Identify which cell holds the provided text, then report its [x, y] central coordinate. 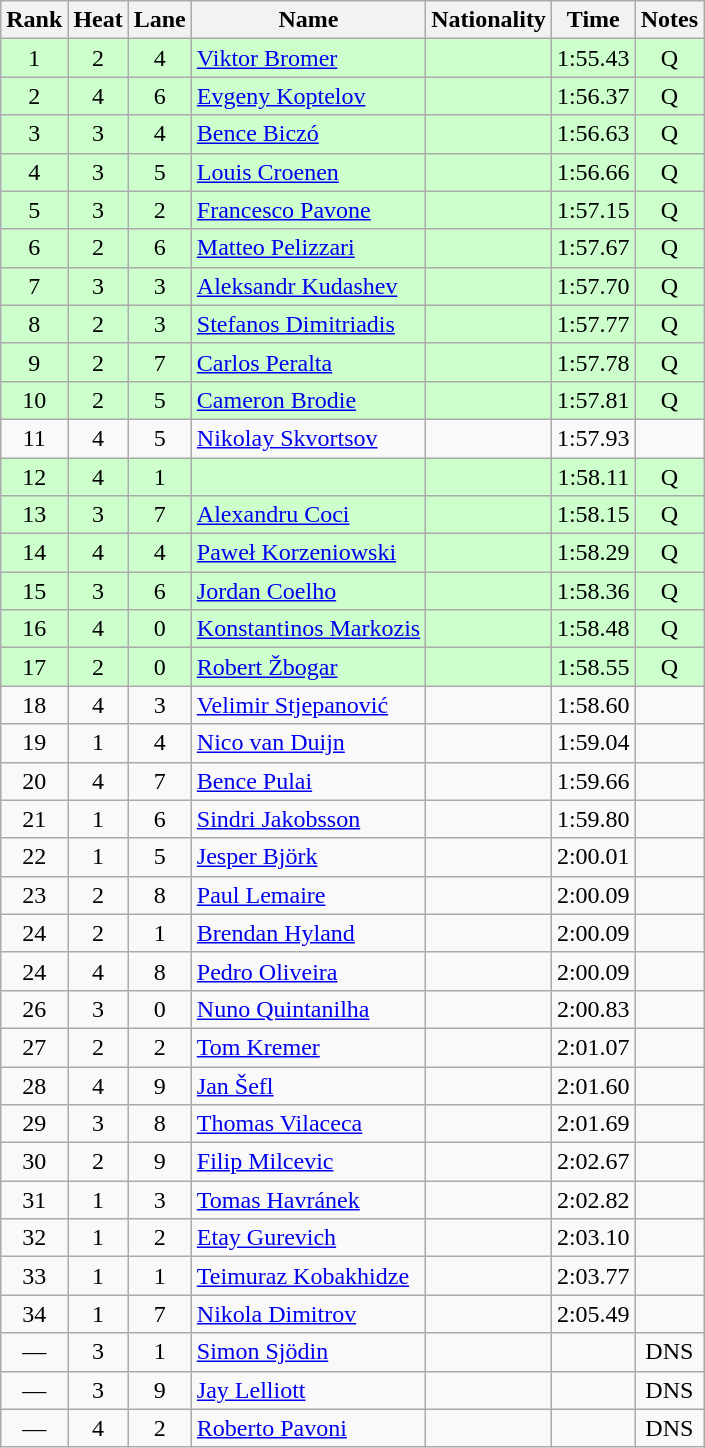
31 [34, 1200]
22 [34, 857]
15 [34, 591]
Tomas Havránek [308, 1200]
Robert Žbogar [308, 667]
21 [34, 819]
18 [34, 705]
1:55.43 [593, 58]
Rank [34, 20]
Notes [669, 20]
Nuno Quintanilha [308, 1009]
Nikolay Skvortsov [308, 438]
2:01.60 [593, 1085]
Thomas Vilaceca [308, 1124]
Stefanos Dimitriadis [308, 324]
1:56.66 [593, 172]
27 [34, 1047]
1:59.04 [593, 743]
Jay Lelliott [308, 1390]
Lane [160, 20]
Time [593, 20]
Name [308, 20]
11 [34, 438]
Alexandru Coci [308, 515]
Tom Kremer [308, 1047]
Aleksandr Kudashev [308, 286]
Teimuraz Kobakhidze [308, 1276]
Nikola Dimitrov [308, 1314]
Konstantinos Markozis [308, 629]
1:58.15 [593, 515]
Paul Lemaire [308, 895]
1:58.55 [593, 667]
17 [34, 667]
2:05.49 [593, 1314]
1:57.81 [593, 400]
Nationality [489, 20]
2:03.77 [593, 1276]
1:57.15 [593, 210]
23 [34, 895]
Etay Gurevich [308, 1238]
1:58.48 [593, 629]
2:02.67 [593, 1162]
Louis Croenen [308, 172]
1:58.36 [593, 591]
Paweł Korzeniowski [308, 553]
Bence Pulai [308, 781]
34 [34, 1314]
Bence Biczó [308, 134]
Filip Milcevic [308, 1162]
Jan Šefl [308, 1085]
28 [34, 1085]
Carlos Peralta [308, 362]
Nico van Duijn [308, 743]
32 [34, 1238]
1:57.70 [593, 286]
1:57.93 [593, 438]
10 [34, 400]
2:01.07 [593, 1047]
Evgeny Koptelov [308, 96]
1:56.63 [593, 134]
30 [34, 1162]
Brendan Hyland [308, 933]
14 [34, 553]
2:02.82 [593, 1200]
1:57.67 [593, 248]
13 [34, 515]
1:58.29 [593, 553]
Cameron Brodie [308, 400]
19 [34, 743]
29 [34, 1124]
2:03.10 [593, 1238]
2:00.01 [593, 857]
Velimir Stjepanović [308, 705]
20 [34, 781]
1:56.37 [593, 96]
1:59.66 [593, 781]
16 [34, 629]
Roberto Pavoni [308, 1428]
Francesco Pavone [308, 210]
33 [34, 1276]
Jordan Coelho [308, 591]
Simon Sjödin [308, 1352]
26 [34, 1009]
12 [34, 477]
1:57.77 [593, 324]
Viktor Bromer [308, 58]
1:58.11 [593, 477]
Jesper Björk [308, 857]
Sindri Jakobsson [308, 819]
1:57.78 [593, 362]
Matteo Pelizzari [308, 248]
1:58.60 [593, 705]
2:00.83 [593, 1009]
Heat [98, 20]
1:59.80 [593, 819]
2:01.69 [593, 1124]
Pedro Oliveira [308, 971]
